Extract the (X, Y) coordinate from the center of the cell holding the provided text.  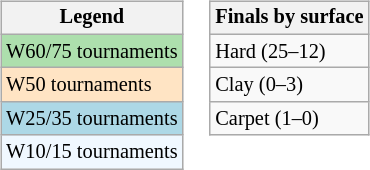
W60/75 tournaments (92, 51)
W50 tournaments (92, 85)
Finals by surface (289, 18)
W10/15 tournaments (92, 152)
Carpet (1–0) (289, 119)
Hard (25–12) (289, 51)
Legend (92, 18)
W25/35 tournaments (92, 119)
Clay (0–3) (289, 85)
